Identify which cell holds the provided text, then report its (X, Y) central coordinate. 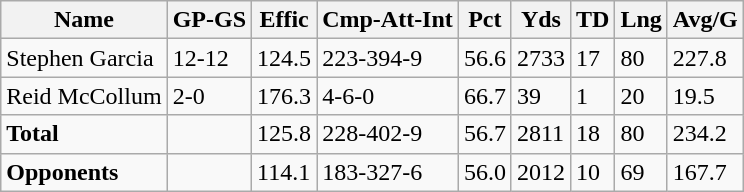
2-0 (209, 96)
56.6 (484, 58)
Yds (540, 20)
124.5 (284, 58)
2733 (540, 58)
TD (592, 20)
228-402-9 (388, 134)
223-394-9 (388, 58)
17 (592, 58)
Effic (284, 20)
Avg/G (705, 20)
183-327-6 (388, 172)
39 (540, 96)
GP-GS (209, 20)
Opponents (84, 172)
10 (592, 172)
19.5 (705, 96)
114.1 (284, 172)
69 (641, 172)
167.7 (705, 172)
2811 (540, 134)
56.7 (484, 134)
56.0 (484, 172)
Pct (484, 20)
20 (641, 96)
1 (592, 96)
Cmp-Att-Int (388, 20)
234.2 (705, 134)
Reid McCollum (84, 96)
Name (84, 20)
4-6-0 (388, 96)
66.7 (484, 96)
Stephen Garcia (84, 58)
176.3 (284, 96)
12-12 (209, 58)
227.8 (705, 58)
18 (592, 134)
2012 (540, 172)
Total (84, 134)
Lng (641, 20)
125.8 (284, 134)
